Pinpoint the cell where the given text exists, returning its (X, Y) midpoint coordinate. 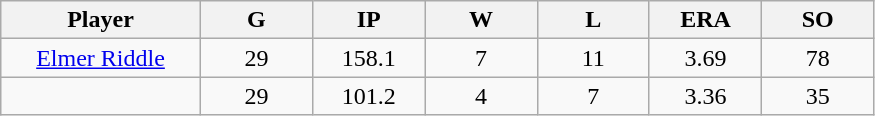
3.69 (705, 58)
4 (481, 96)
IP (369, 20)
158.1 (369, 58)
W (481, 20)
L (593, 20)
Player (101, 20)
ERA (705, 20)
SO (818, 20)
3.36 (705, 96)
G (256, 20)
101.2 (369, 96)
35 (818, 96)
Elmer Riddle (101, 58)
78 (818, 58)
11 (593, 58)
